Pinpoint the cell where the given text exists, returning its [x, y] midpoint coordinate. 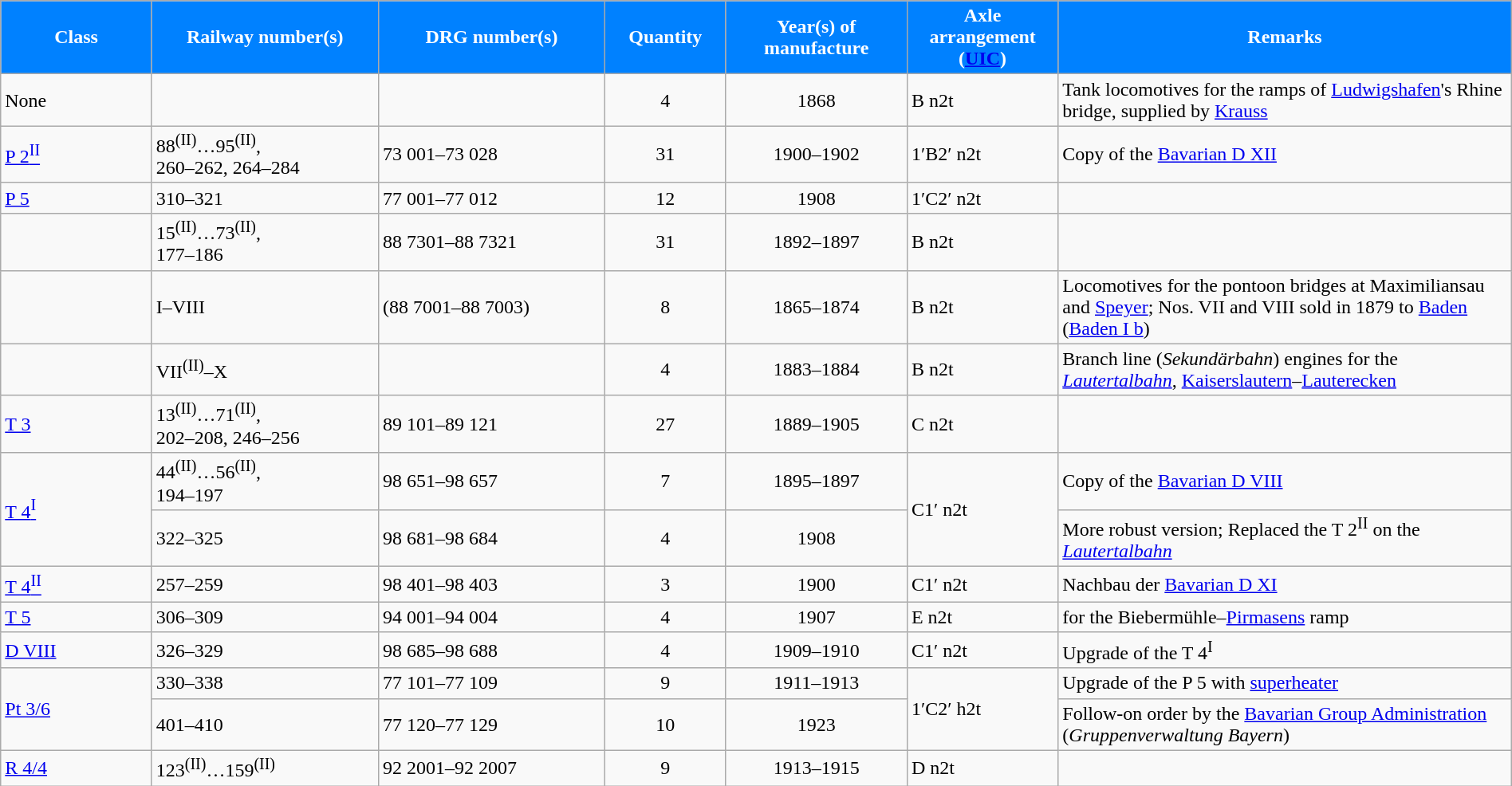
Railway number(s) [265, 37]
310–321 [265, 198]
1913–1915 [817, 768]
Year(s) of manufacture [817, 37]
VII(II)–X [265, 370]
Upgrade of the T 4I [1285, 650]
326–329 [265, 650]
94 001–94 004 [491, 617]
1907 [817, 617]
T 4I [77, 510]
T 4II [77, 585]
R 4/4 [77, 768]
T 3 [77, 424]
27 [666, 424]
1909–1910 [817, 650]
123(II)…159(II) [265, 768]
98 685–98 688 [491, 650]
Class [77, 37]
More robust version; Replaced the T 2II on the Lautertalbahn [1285, 538]
98 651–98 657 [491, 481]
Nachbau der Bavarian D XI [1285, 585]
257–259 [265, 585]
1883–1884 [817, 370]
Copy of the Bavarian D XII [1285, 155]
P 5 [77, 198]
88 7301–88 7321 [491, 242]
E n2t [982, 617]
1895–1897 [817, 481]
3 [666, 585]
D n2t [982, 768]
Quantity [666, 37]
77 001–77 012 [491, 198]
1′B2′ n2t [982, 155]
88(II)…95(II), 260–262, 264–284 [265, 155]
Pt 3/6 [77, 709]
Copy of the Bavarian D VIII [1285, 481]
Upgrade of the P 5 with superheater [1285, 683]
1900–1902 [817, 155]
Branch line (Sekundärbahn) engines for the Lautertalbahn, Kaiserslautern–Lauterecken [1285, 370]
Locomotives for the pontoon bridges at Maximiliansau and Speyer; Nos. VII and VIII sold in 1879 to Baden (Baden I b) [1285, 307]
Follow-on order by the Bavarian Group Administration (Gruppenverwaltung Bayern) [1285, 724]
Remarks [1285, 37]
1′C2′ n2t [982, 198]
1868 [817, 100]
322–325 [265, 538]
Axle arrangement (UIC) [982, 37]
C n2t [982, 424]
98 681–98 684 [491, 538]
306–309 [265, 617]
401–410 [265, 724]
12 [666, 198]
44(II)…56(II), 194–197 [265, 481]
1865–1874 [817, 307]
Tank locomotives for the ramps of Ludwigshafen's Rhine bridge, supplied by Krauss [1285, 100]
(88 7001–88 7003) [491, 307]
for the Biebermühle–Pirmasens ramp [1285, 617]
330–338 [265, 683]
8 [666, 307]
89 101–89 121 [491, 424]
P 2II [77, 155]
T 5 [77, 617]
I–VIII [265, 307]
7 [666, 481]
77 101–77 109 [491, 683]
1892–1897 [817, 242]
1911–1913 [817, 683]
15(II)…73(II), 177–186 [265, 242]
D VIII [77, 650]
1923 [817, 724]
None [77, 100]
98 401–98 403 [491, 585]
1900 [817, 585]
DRG number(s) [491, 37]
73 001–73 028 [491, 155]
10 [666, 724]
77 120–77 129 [491, 724]
1889–1905 [817, 424]
13(II)…71(II), 202–208, 246–256 [265, 424]
1′C2′ h2t [982, 709]
92 2001–92 2007 [491, 768]
